Find where the given text appears and provide that cell's center as (x, y) coordinate. 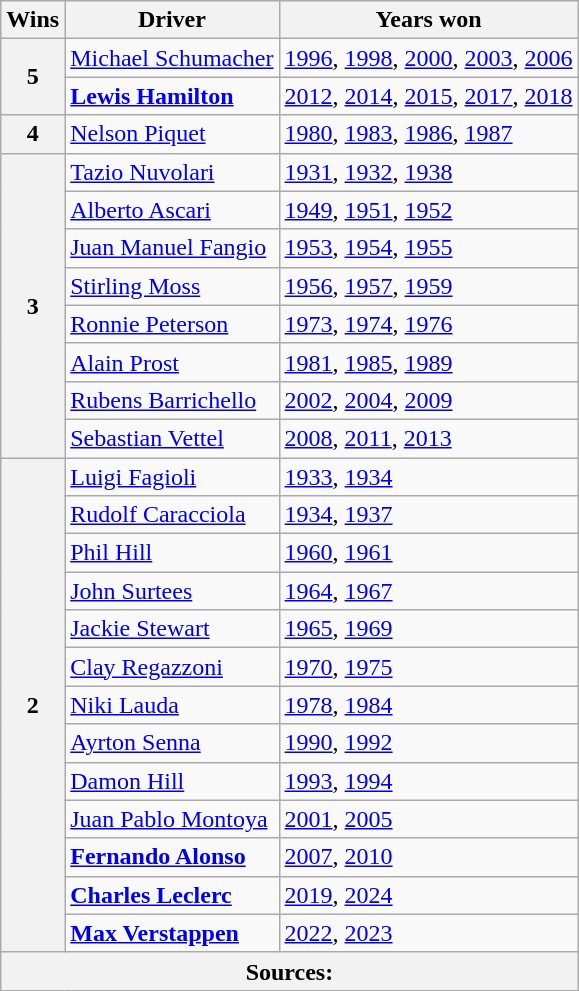
Fernando Alonso (172, 857)
Stirling Moss (172, 286)
1933, 1934 (428, 477)
Nelson Piquet (172, 134)
2008, 2011, 2013 (428, 438)
Damon Hill (172, 781)
Juan Manuel Fangio (172, 248)
2 (33, 706)
Wins (33, 20)
Lewis Hamilton (172, 96)
1980, 1983, 1986, 1987 (428, 134)
1931, 1932, 1938 (428, 172)
Juan Pablo Montoya (172, 819)
Luigi Fagioli (172, 477)
1965, 1969 (428, 629)
Alberto Ascari (172, 210)
Niki Lauda (172, 705)
1981, 1985, 1989 (428, 362)
1970, 1975 (428, 667)
1996, 1998, 2000, 2003, 2006 (428, 58)
5 (33, 77)
Charles Leclerc (172, 895)
Sources: (290, 971)
1934, 1937 (428, 515)
1960, 1961 (428, 553)
1978, 1984 (428, 705)
1993, 1994 (428, 781)
Michael Schumacher (172, 58)
Years won (428, 20)
Rudolf Caracciola (172, 515)
John Surtees (172, 591)
2001, 2005 (428, 819)
4 (33, 134)
3 (33, 305)
Sebastian Vettel (172, 438)
Max Verstappen (172, 933)
1949, 1951, 1952 (428, 210)
2019, 2024 (428, 895)
Rubens Barrichello (172, 400)
Clay Regazzoni (172, 667)
1964, 1967 (428, 591)
1973, 1974, 1976 (428, 324)
Driver (172, 20)
2007, 2010 (428, 857)
2022, 2023 (428, 933)
1953, 1954, 1955 (428, 248)
Phil Hill (172, 553)
Ronnie Peterson (172, 324)
Jackie Stewart (172, 629)
1990, 1992 (428, 743)
2002, 2004, 2009 (428, 400)
Tazio Nuvolari (172, 172)
Alain Prost (172, 362)
Ayrton Senna (172, 743)
2012, 2014, 2015, 2017, 2018 (428, 96)
1956, 1957, 1959 (428, 286)
